For the text-containing cell, return its midpoint in [x, y] coordinate format. 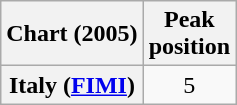
Italy (FIMI) [72, 85]
Chart (2005) [72, 34]
5 [189, 85]
Peakposition [189, 34]
